Search for the cell housing the specified text and yield its [X, Y] center coordinate. 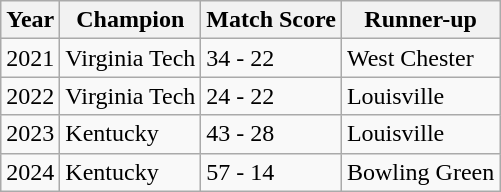
57 - 14 [272, 172]
2024 [30, 172]
West Chester [420, 58]
2022 [30, 96]
Year [30, 20]
Runner-up [420, 20]
24 - 22 [272, 96]
34 - 22 [272, 58]
Match Score [272, 20]
2021 [30, 58]
Champion [130, 20]
Bowling Green [420, 172]
43 - 28 [272, 134]
2023 [30, 134]
